Scan for the cell matching the given text and deliver its [x, y] coordinate at center. 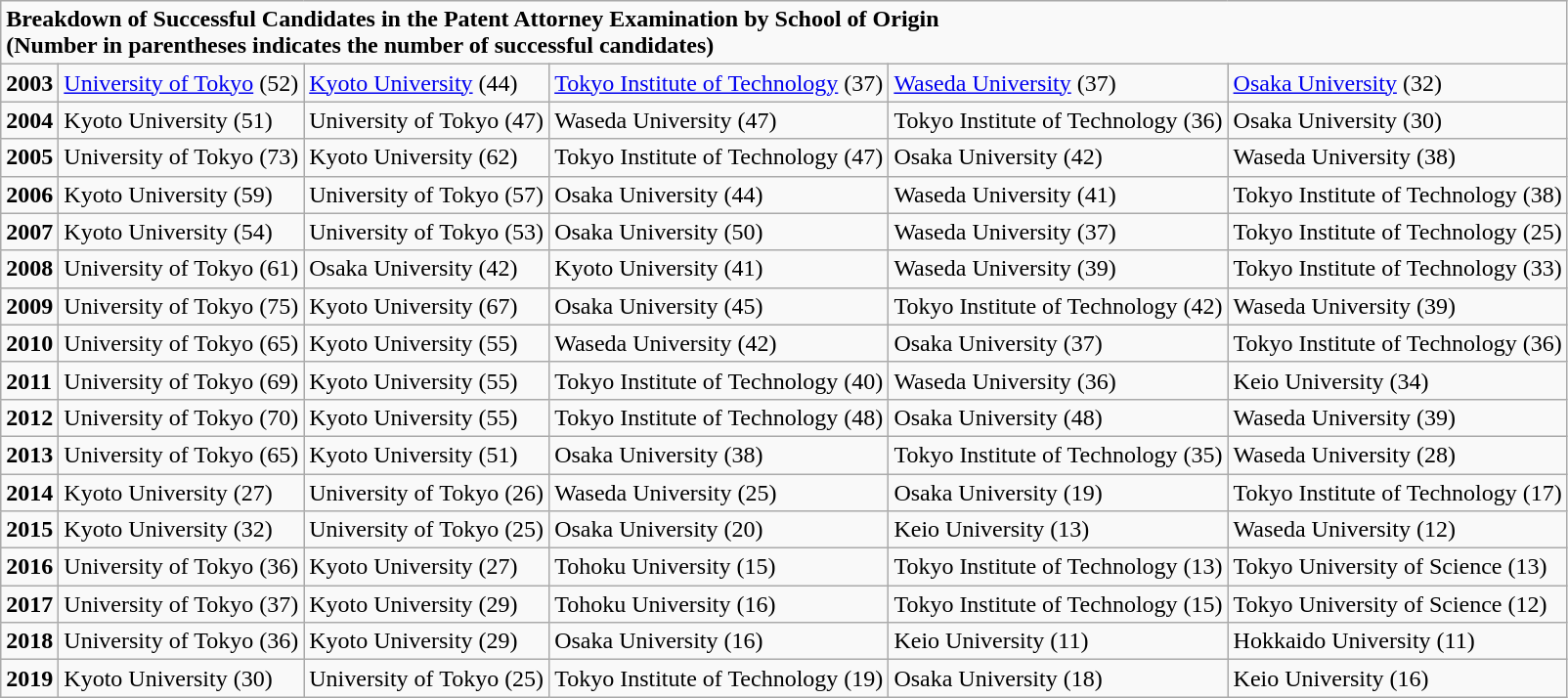
University of Tokyo (73) [182, 157]
Waseda University (38) [1398, 157]
University of Tokyo (70) [182, 417]
Osaka University (45) [719, 306]
2003 [29, 83]
Tokyo University of Science (13) [1398, 567]
Waseda University (12) [1398, 530]
2010 [29, 343]
Waseda University (41) [1058, 195]
Kyoto University (67) [426, 306]
Osaka University (38) [719, 455]
Tokyo Institute of Technology (38) [1398, 195]
2006 [29, 195]
Tokyo Institute of Technology (33) [1398, 269]
Keio University (16) [1398, 678]
Waseda University (25) [719, 492]
Osaka University (18) [1058, 678]
Kyoto University (44) [426, 83]
Tokyo Institute of Technology (35) [1058, 455]
2008 [29, 269]
2016 [29, 567]
University of Tokyo (57) [426, 195]
University of Tokyo (47) [426, 120]
Tokyo Institute of Technology (47) [719, 157]
Tokyo Institute of Technology (15) [1058, 604]
2007 [29, 232]
2011 [29, 380]
Kyoto University (62) [426, 157]
Keio University (34) [1398, 380]
University of Tokyo (52) [182, 83]
2015 [29, 530]
Tohoku University (15) [719, 567]
Tokyo Institute of Technology (42) [1058, 306]
University of Tokyo (61) [182, 269]
Tokyo Institute of Technology (40) [719, 380]
Tokyo Institute of Technology (19) [719, 678]
2012 [29, 417]
Tokyo Institute of Technology (37) [719, 83]
Hokkaido University (11) [1398, 641]
University of Tokyo (69) [182, 380]
Keio University (13) [1058, 530]
University of Tokyo (26) [426, 492]
2017 [29, 604]
2004 [29, 120]
Osaka University (20) [719, 530]
Waseda University (42) [719, 343]
2005 [29, 157]
Tokyo University of Science (12) [1398, 604]
Osaka University (30) [1398, 120]
2009 [29, 306]
Osaka University (44) [719, 195]
Osaka University (48) [1058, 417]
University of Tokyo (37) [182, 604]
University of Tokyo (53) [426, 232]
Tohoku University (16) [719, 604]
Waseda University (36) [1058, 380]
Waseda University (47) [719, 120]
Kyoto University (32) [182, 530]
Tokyo Institute of Technology (17) [1398, 492]
Osaka University (50) [719, 232]
Kyoto University (54) [182, 232]
Kyoto University (41) [719, 269]
2018 [29, 641]
Tokyo Institute of Technology (13) [1058, 567]
Kyoto University (30) [182, 678]
Tokyo Institute of Technology (25) [1398, 232]
University of Tokyo (75) [182, 306]
2013 [29, 455]
Keio University (11) [1058, 641]
Osaka University (37) [1058, 343]
Osaka University (16) [719, 641]
Kyoto University (59) [182, 195]
Waseda University (28) [1398, 455]
Tokyo Institute of Technology (48) [719, 417]
Osaka University (32) [1398, 83]
2019 [29, 678]
2014 [29, 492]
Osaka University (19) [1058, 492]
